Find where the given text appears and provide that cell's center as [X, Y] coordinate. 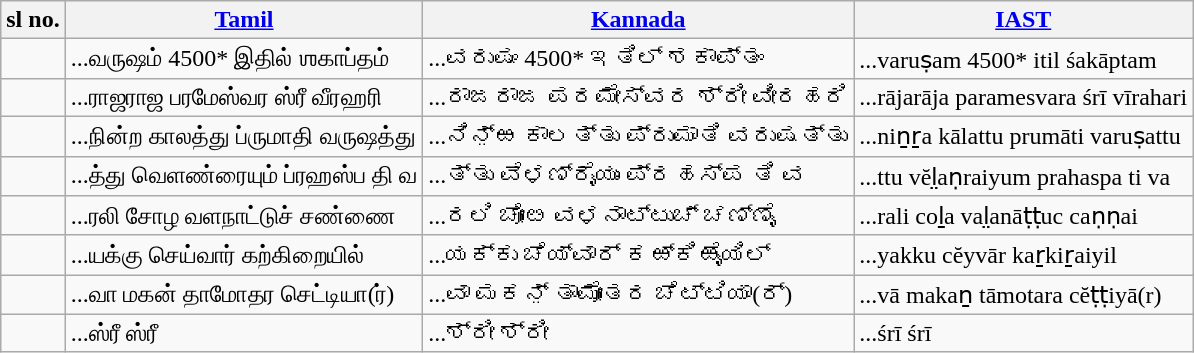
...ಶ್ರೀ ಶ್ರೀ [638, 333]
...niṉṟa kālattu prumāti varuṣattu [1024, 136]
...ಯಕ್ಕು ಚೆಯ್ವಾರ್ ಕಱ್ಕಿಱೈಯಿಲ್ [638, 255]
...நின்ற காலத்து ப்ருமாதி வருஷத்து [244, 136]
...ஸ்ரீ ஸ்ரீ [244, 333]
Tamil [244, 20]
...varuṣam 4500* itil śakāptam [1024, 59]
...ನಿನ಼್ಱ ಕಾಲತ್ತು ಪ್ರುಮಾತಿ ವರುಷತ್ತು [638, 136]
IAST [1024, 20]
...śrī śrī [1024, 333]
...yakku cĕyvār kaṟkiṟaiyil [1024, 255]
...வா மகன் தாமோதர செட்டியா(ர்) [244, 295]
...யக்கு செய்வார் கற்கிறையில் [244, 255]
...vā makaṉ tāmotara cĕṭṭiyā(r) [1024, 295]
...ತ್ತು ವೆಳಣ್ರೈಯುಂ ಪ್ರಹಸ್ಪ ತಿ ವ [638, 176]
...வருஷம் 4500* இதில் ஶகாப்தம் [244, 59]
...த்து வெளண்ரையும் ப்ரஹஸ்ப தி வ [244, 176]
...ttu vĕl̤aṇraiyum prahaspa ti va [1024, 176]
sl no. [33, 20]
...rali coḻa val̤anāṭṭuc caṇṇai [1024, 216]
...ವರುಷಂ 4500* ಇತಿಲ್ ಶಕಾಪ್ತಂ [638, 59]
...ரலி சோழ வளநாட்டுச் சண்ணை [244, 216]
...ರಾಜರಾಜ ಪರಮೇಸ್ವರ ಶ್ರೀ ವೀರಹರಿ [638, 97]
...ವಾ ಮಕನ಼್ ತಾಮೋತರ ಚೆಟ್ಟಿಯಾ(ರ್) [638, 295]
...ராஜராஜ பரமேஸ்வர ஸ்ரீ வீரஹரி [244, 97]
...rājarāja paramesvara śrī vīrahari [1024, 97]
...ರಲಿ ಚೋೞ ವಳನಾಟ್ಟುಚ್ ಚಣ್ಣೈ [638, 216]
Kannada [638, 20]
